Return the [x, y] coordinate for the center point of the cell that contains the specified text.  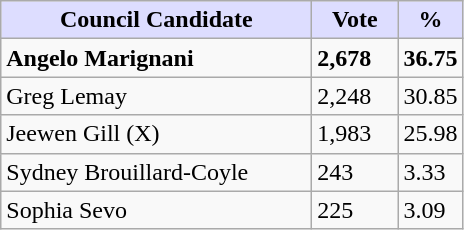
25.98 [430, 134]
30.85 [430, 96]
Sydney Brouillard-Coyle [156, 172]
Vote [355, 20]
36.75 [430, 58]
Council Candidate [156, 20]
Sophia Sevo [156, 210]
3.09 [430, 210]
Jeewen Gill (X) [156, 134]
243 [355, 172]
1,983 [355, 134]
% [430, 20]
3.33 [430, 172]
2,678 [355, 58]
Greg Lemay [156, 96]
2,248 [355, 96]
225 [355, 210]
Angelo Marignani [156, 58]
